Pinpoint the cell where the given text exists, returning its (X, Y) midpoint coordinate. 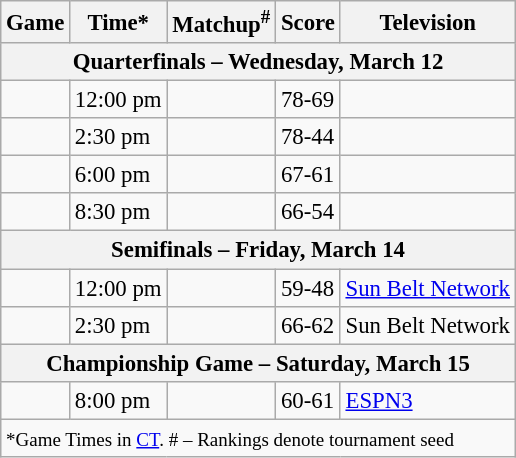
8:30 pm (118, 213)
Score (308, 22)
59-48 (308, 288)
60-61 (308, 400)
66-54 (308, 213)
Quarterfinals – Wednesday, March 12 (258, 62)
66-62 (308, 325)
6:00 pm (118, 175)
78-44 (308, 137)
Time* (118, 22)
Television (428, 22)
Matchup# (222, 22)
67-61 (308, 175)
Semifinals – Friday, March 14 (258, 250)
Championship Game – Saturday, March 15 (258, 363)
78-69 (308, 100)
ESPN3 (428, 400)
8:00 pm (118, 400)
Game (36, 22)
*Game Times in CT. # – Rankings denote tournament seed (258, 438)
